Return (x, y) of the center of cell containing provided text 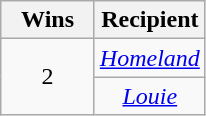
Louie (150, 96)
Wins (48, 20)
2 (48, 77)
Homeland (150, 58)
Recipient (150, 20)
